For the text-containing cell, return its midpoint in [x, y] coordinate format. 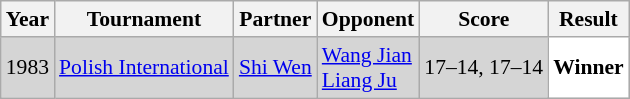
1983 [28, 68]
Wang Jian Liang Ju [368, 68]
Partner [276, 19]
Polish International [144, 68]
Opponent [368, 19]
Score [484, 19]
Shi Wen [276, 68]
Result [588, 19]
17–14, 17–14 [484, 68]
Winner [588, 68]
Tournament [144, 19]
Year [28, 19]
